Pinpoint the cell where the given text exists, returning its (X, Y) midpoint coordinate. 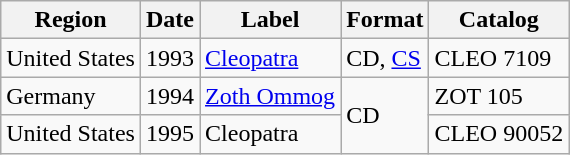
Date (170, 20)
Catalog (499, 20)
Germany (71, 96)
1995 (170, 134)
CD, CS (385, 58)
ZOT 105 (499, 96)
Label (270, 20)
Region (71, 20)
1993 (170, 58)
CD (385, 115)
Zoth Ommog (270, 96)
Format (385, 20)
1994 (170, 96)
CLEO 90052 (499, 134)
CLEO 7109 (499, 58)
